Provide the [x, y] coordinate of the cell's center where the given text is located.  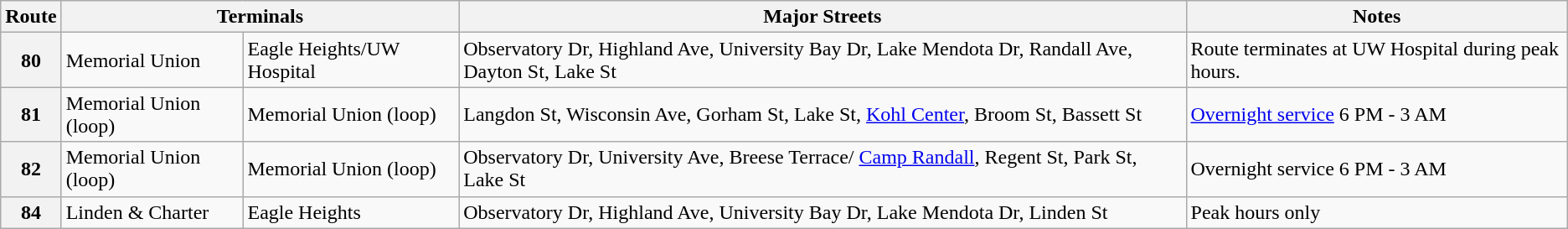
Observatory Dr, Highland Ave, University Bay Dr, Lake Mendota Dr, Linden St [823, 212]
Eagle Heights/UW Hospital [351, 60]
Observatory Dr, University Ave, Breese Terrace/ Camp Randall, Regent St, Park St, Lake St [823, 169]
Eagle Heights [351, 212]
Memorial Union [152, 60]
Terminals [260, 17]
80 [31, 60]
Langdon St, Wisconsin Ave, Gorham St, Lake St, Kohl Center, Broom St, Bassett St [823, 114]
Observatory Dr, Highland Ave, University Bay Dr, Lake Mendota Dr, Randall Ave, Dayton St, Lake St [823, 60]
Route terminates at UW Hospital during peak hours. [1377, 60]
Notes [1377, 17]
82 [31, 169]
Major Streets [823, 17]
84 [31, 212]
81 [31, 114]
Linden & Charter [152, 212]
Peak hours only [1377, 212]
Route [31, 17]
